Scan for the cell matching the given text and deliver its (x, y) coordinate at center. 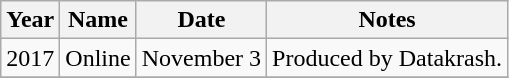
2017 (30, 58)
November 3 (201, 58)
Notes (388, 20)
Year (30, 20)
Date (201, 20)
Produced by Datakrash. (388, 58)
Name (98, 20)
Online (98, 58)
